Return the (x, y) coordinate for the center point of the cell that contains the specified text.  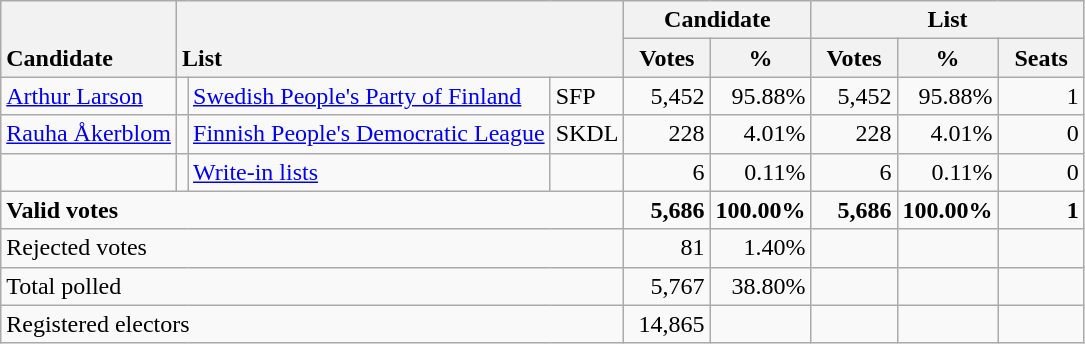
Arthur Larson (89, 96)
Valid votes (312, 210)
SFP (587, 96)
81 (667, 248)
SKDL (587, 134)
Swedish People's Party of Finland (370, 96)
Write-in lists (370, 172)
Finnish People's Democratic League (370, 134)
Total polled (312, 286)
Rejected votes (312, 248)
Seats (1041, 58)
Registered electors (312, 324)
1.40% (760, 248)
38.80% (760, 286)
14,865 (667, 324)
5,767 (667, 286)
Rauha Åkerblom (89, 134)
